Detect which cell encompasses the target text, then output its (X, Y) center coordinate. 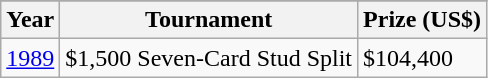
Year (30, 20)
Prize (US$) (422, 20)
1989 (30, 58)
$104,400 (422, 58)
$1,500 Seven-Card Stud Split (209, 58)
Tournament (209, 20)
